Determine the [X, Y] coordinate at the center of the cell enclosing the given text.  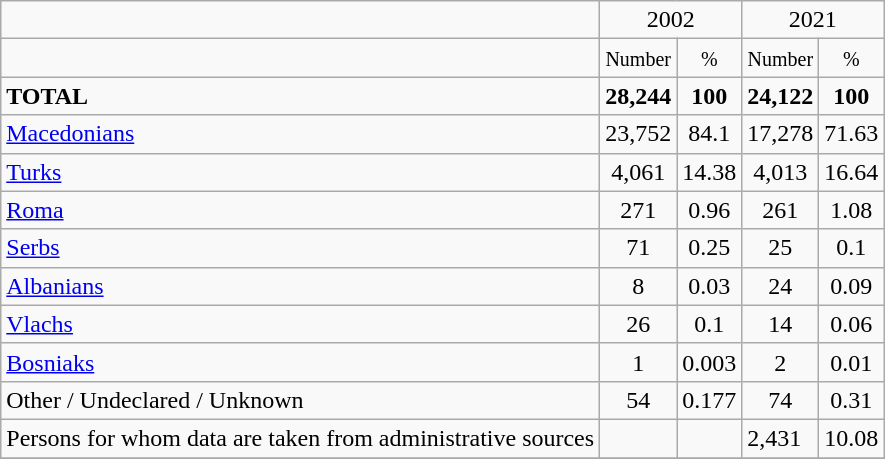
10.08 [852, 438]
25 [780, 248]
0.31 [852, 400]
17,278 [780, 134]
16.64 [852, 172]
Bosniaks [300, 362]
24 [780, 286]
0.177 [710, 400]
TOTAL [300, 96]
Turks [300, 172]
2021 [813, 20]
23,752 [638, 134]
14 [780, 324]
2,431 [780, 438]
24,122 [780, 96]
261 [780, 210]
0.25 [710, 248]
74 [780, 400]
0.003 [710, 362]
1.08 [852, 210]
0.06 [852, 324]
84.1 [710, 134]
14.38 [710, 172]
8 [638, 286]
0.09 [852, 286]
1 [638, 362]
0.01 [852, 362]
0.03 [710, 286]
Roma [300, 210]
2002 [671, 20]
71.63 [852, 134]
271 [638, 210]
Other / Undeclared / Unknown [300, 400]
4,013 [780, 172]
28,244 [638, 96]
Serbs [300, 248]
Persons for whom data are taken from administrative sources [300, 438]
26 [638, 324]
Macedonians [300, 134]
54 [638, 400]
71 [638, 248]
Vlachs [300, 324]
2 [780, 362]
4,061 [638, 172]
Albanians [300, 286]
0.96 [710, 210]
